Return (x, y) of the center of cell containing provided text 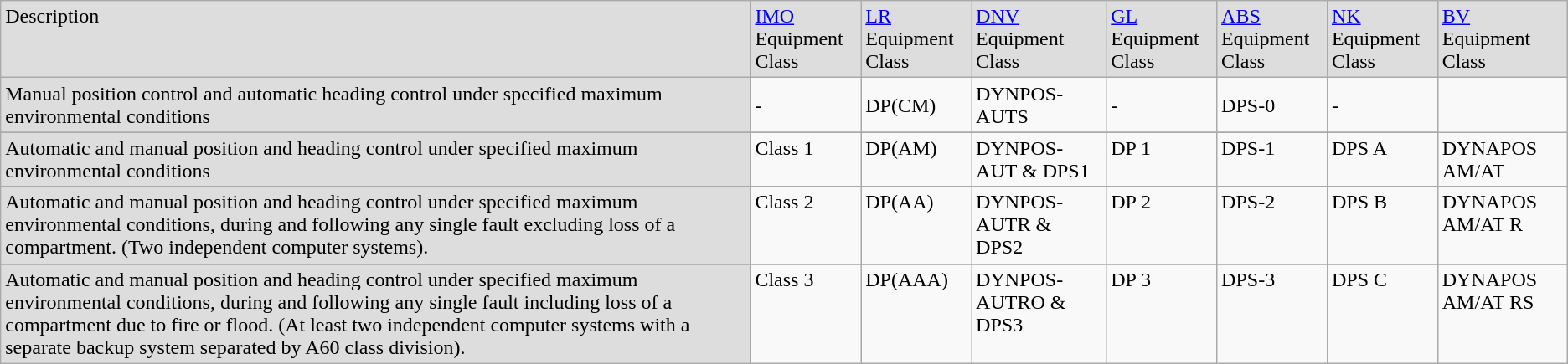
DP 1 (1162, 159)
DPS A (1382, 159)
DYNPOS-AUTR & DPS2 (1039, 225)
DP 3 (1162, 313)
DP 2 (1162, 225)
ABSEquipment Class (1272, 39)
DYNAPOS AM/AT (1503, 159)
BVEquipment Class (1503, 39)
DPS-0 (1272, 105)
DPS-2 (1272, 225)
DPS B (1382, 225)
Description (375, 39)
DYNAPOS AM/AT R (1503, 225)
Manual position control and automatic heading control under specified maximum environmental conditions (375, 105)
Class 1 (806, 159)
DNVEquipment Class (1039, 39)
NKEquipment Class (1382, 39)
DPS-1 (1272, 159)
DYNAPOS AM/AT RS (1503, 313)
DPS-3 (1272, 313)
Class 2 (806, 225)
Class 3 (806, 313)
DP(CM) (916, 105)
DP(AA) (916, 225)
DPS C (1382, 313)
DYNPOS-AUTS (1039, 105)
LREquipment Class (916, 39)
IMOEquipment Class (806, 39)
Automatic and manual position and heading control under specified maximum environmental conditions (375, 159)
DYNPOS-AUT & DPS1 (1039, 159)
DP(AAA) (916, 313)
GLEquipment Class (1162, 39)
DYNPOS-AUTRO & DPS3 (1039, 313)
DP(AM) (916, 159)
